Capture the cell that displays the provided text and extract its [x, y] central coordinate. 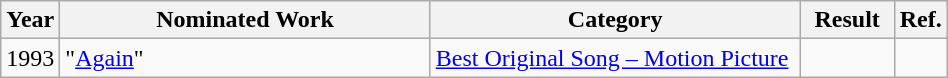
Year [30, 20]
1993 [30, 58]
Ref. [920, 20]
Category [615, 20]
"Again" [245, 58]
Best Original Song – Motion Picture [615, 58]
Result [847, 20]
Nominated Work [245, 20]
